From the cell containing the given text, extract its center point as [X, Y] coordinate. 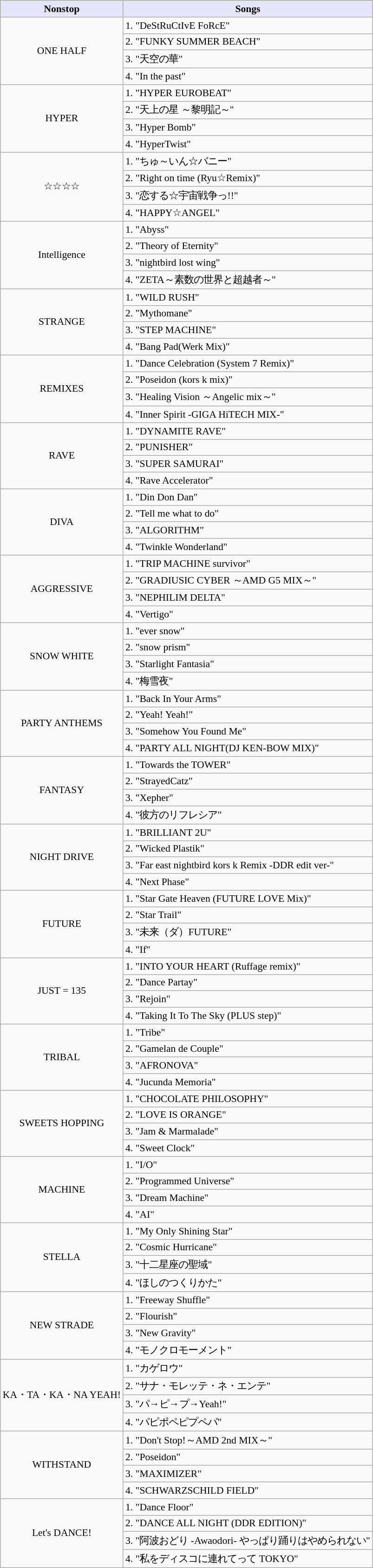
4. "If" [248, 950]
3. "Rejoin" [248, 999]
3. "Healing Vision ～Angelic mix～" [248, 398]
ONE HALF [62, 51]
4. "Vertigo" [248, 615]
2. "Right on time (Ryu☆Remix)" [248, 178]
3. "MAXIMIZER" [248, 1474]
PARTY ANTHEMS [62, 723]
2. "LOVE IS ORANGE" [248, 1115]
NEW STRADE [62, 1325]
3. "Hyper Bomb" [248, 128]
4. "私をディスコに連れてって TOKYO" [248, 1559]
4. "AI" [248, 1214]
3. "ALGORITHM" [248, 531]
3. "Far east nightbird kors k Remix -DDR edit ver-" [248, 866]
1. "ever snow" [248, 631]
1. "DYNAMITE RAVE" [248, 431]
3. "阿波おどり -Awaodori- やっぱり踊りはやめられない" [248, 1541]
☆☆☆☆ [62, 187]
2. "サナ・モレッテ・ネ・エンテ" [248, 1386]
4. "ほしのつくりかた" [248, 1283]
1. "Din Don Dan" [248, 497]
2. "FUNKY SUMMER BEACH" [248, 42]
3. "nightbird lost wing" [248, 263]
3. "Dream Machine" [248, 1198]
4. "パピポペピプペパ" [248, 1423]
SWEETS HOPPING [62, 1123]
1. "INTO YOUR HEART (Ruffage remix)" [248, 966]
4. "In the past" [248, 77]
1. "WILD RUSH" [248, 297]
KA・TA・KA・NA YEAH! [62, 1395]
2. "DANCE ALL NIGHT (DDR EDITION)" [248, 1523]
3. "十二星座の聖域" [248, 1265]
3. "恋する☆宇宙戦争っ!!" [248, 196]
2. "Dance Partay" [248, 983]
2. "snow prism" [248, 648]
STELLA [62, 1257]
1. "HYPER EUROBEAT" [248, 93]
2. "Yeah! Yeah!" [248, 715]
4. "ZETA～素数の世界と超越者～" [248, 280]
2. "Star Trail" [248, 915]
2. "Theory of Eternity" [248, 246]
2. "StrayedCatz" [248, 781]
3. "未来（ダ）FUTURE" [248, 933]
4. "モノクロモーメント" [248, 1350]
4. "Taking It To The Sky (PLUS step)" [248, 1016]
SNOW WHITE [62, 656]
1. "Tribe" [248, 1032]
FANTASY [62, 790]
Let's DANCE! [62, 1533]
STRANGE [62, 322]
1. "Star Gate Heaven (FUTURE LOVE Mix)" [248, 899]
REMIXES [62, 389]
Nonstop [62, 9]
1. "BRILLIANT 2U" [248, 833]
2. "GRADIUSIC CYBER ～AMD G5 MIX～" [248, 581]
1. "TRIP MACHINE survivor" [248, 564]
2. "Tell me what to do" [248, 514]
4. "HyperTwist" [248, 144]
3. "STEP MACHINE" [248, 330]
4. "PARTY ALL NIGHT(DJ KEN-BOW MIX)" [248, 748]
2. "Programmed Universe" [248, 1181]
2. "Poseidon" [248, 1457]
2. "Flourish" [248, 1317]
3. "天空の華" [248, 59]
JUST = 135 [62, 991]
DIVA [62, 522]
4. "Inner Spirit -GIGA HiTECH MIX-" [248, 414]
1. "Dance Celebration (System 7 Remix)" [248, 363]
4. "Sweet Clock" [248, 1148]
1. "Towards the TOWER" [248, 765]
1. "I/O" [248, 1165]
1. "カゲロウ" [248, 1369]
HYPER [62, 118]
NIGHT DRIVE [62, 857]
3. "New Gravity" [248, 1333]
4. "梅雪夜" [248, 681]
1. "Back In Your Arms" [248, 699]
1. "Abyss" [248, 230]
RAVE [62, 456]
FUTURE [62, 924]
3. "Somehow You Found Me" [248, 732]
1. "ちゅ～いん☆バニー" [248, 162]
2. "Mythomane" [248, 314]
3. "NEPHILIM DELTA" [248, 598]
1. "DeStRuCtIvE FoRcE" [248, 26]
1. "My Only Shining Star" [248, 1231]
2. "Cosmic Hurricane" [248, 1247]
4. "Next Phase" [248, 882]
Songs [248, 9]
4. "Bang Pad(Werk Mix)" [248, 347]
2. "Poseidon (kors k mix)" [248, 380]
AGGRESSIVE [62, 589]
3. "パ→ピ→プ→Yeah!" [248, 1404]
1. "Dance Floor" [248, 1507]
3. "SUPER SAMURAI" [248, 464]
4. "Jucunda Memoria" [248, 1082]
2. "天上の星 ～黎明記～" [248, 111]
4. "Twinkle Wonderland" [248, 547]
3. "AFRONOVA" [248, 1066]
MACHINE [62, 1189]
2. "Gamelan de Couple" [248, 1049]
1. "Freeway Shuffle" [248, 1300]
3. "Starlight Fantasia" [248, 664]
3. "Jam & Marmalade" [248, 1132]
1. "Don't Stop!～AMD 2nd MIX～" [248, 1440]
2. "PUNISHER" [248, 447]
4. "彼方のリフレシア" [248, 815]
Intelligence [62, 255]
4. "Rave Accelerator" [248, 481]
1. "CHOCOLATE PHILOSOPHY" [248, 1099]
3. "Xepher" [248, 798]
TRIBAL [62, 1057]
2. "Wicked Plastik" [248, 849]
4. "HAPPY☆ANGEL" [248, 213]
4. "SCHWARZSCHILD FIELD" [248, 1490]
WITHSTAND [62, 1465]
